Provide the [X, Y] coordinate of the cell's center where the given text is located.  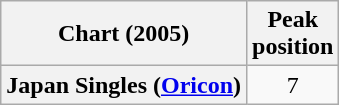
Japan Singles (Oricon) [124, 85]
7 [293, 85]
Chart (2005) [124, 34]
Peakposition [293, 34]
